From the cell containing the given text, extract its center point as (X, Y) coordinate. 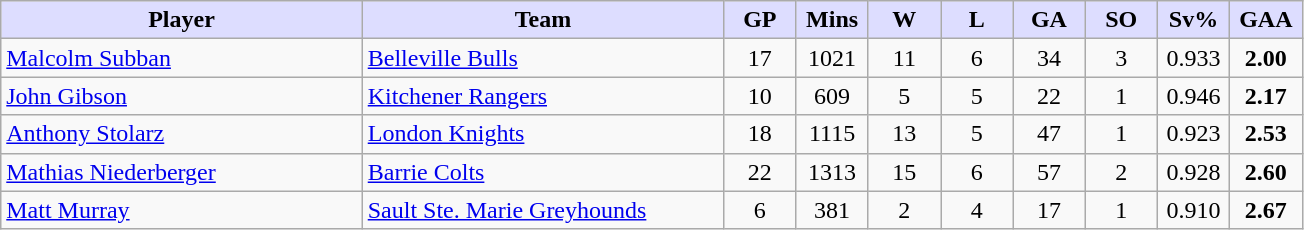
Player (182, 20)
15 (904, 172)
1115 (832, 134)
0.933 (1193, 58)
609 (832, 96)
Team (542, 20)
2.60 (1266, 172)
Belleville Bulls (542, 58)
1313 (832, 172)
18 (760, 134)
0.928 (1193, 172)
GAA (1266, 20)
11 (904, 58)
Matt Murray (182, 210)
34 (1049, 58)
2.67 (1266, 210)
381 (832, 210)
GP (760, 20)
47 (1049, 134)
Anthony Stolarz (182, 134)
W (904, 20)
Barrie Colts (542, 172)
Sv% (1193, 20)
0.946 (1193, 96)
0.910 (1193, 210)
2.53 (1266, 134)
Kitchener Rangers (542, 96)
GA (1049, 20)
Mathias Niederberger (182, 172)
Mins (832, 20)
2.00 (1266, 58)
10 (760, 96)
4 (976, 210)
13 (904, 134)
Malcolm Subban (182, 58)
57 (1049, 172)
2.17 (1266, 96)
Sault Ste. Marie Greyhounds (542, 210)
John Gibson (182, 96)
SO (1121, 20)
1021 (832, 58)
London Knights (542, 134)
3 (1121, 58)
L (976, 20)
0.923 (1193, 134)
